Identify which cell holds the provided text, then report its [x, y] central coordinate. 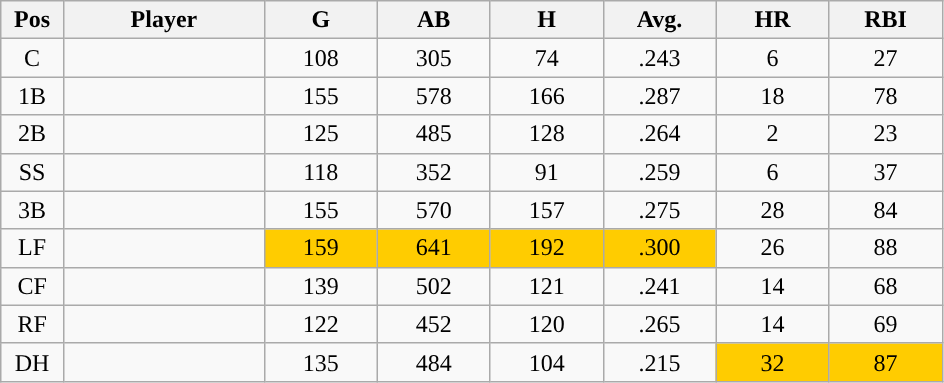
108 [320, 58]
84 [886, 210]
87 [886, 362]
26 [772, 248]
CF [32, 286]
104 [546, 362]
27 [886, 58]
.259 [660, 172]
78 [886, 96]
139 [320, 286]
166 [546, 96]
485 [434, 134]
122 [320, 324]
157 [546, 210]
RBI [886, 20]
18 [772, 96]
C [32, 58]
.265 [660, 324]
305 [434, 58]
641 [434, 248]
H [546, 20]
Pos [32, 20]
SS [32, 172]
.241 [660, 286]
2 [772, 134]
HR [772, 20]
68 [886, 286]
1B [32, 96]
G [320, 20]
28 [772, 210]
120 [546, 324]
.300 [660, 248]
.215 [660, 362]
135 [320, 362]
69 [886, 324]
352 [434, 172]
Player [164, 20]
.275 [660, 210]
121 [546, 286]
570 [434, 210]
37 [886, 172]
128 [546, 134]
AB [434, 20]
2B [32, 134]
23 [886, 134]
91 [546, 172]
192 [546, 248]
578 [434, 96]
.264 [660, 134]
118 [320, 172]
484 [434, 362]
125 [320, 134]
502 [434, 286]
32 [772, 362]
LF [32, 248]
.243 [660, 58]
74 [546, 58]
DH [32, 362]
.287 [660, 96]
88 [886, 248]
RF [32, 324]
3B [32, 210]
452 [434, 324]
Avg. [660, 20]
159 [320, 248]
